Scan for the cell matching the given text and deliver its [X, Y] coordinate at center. 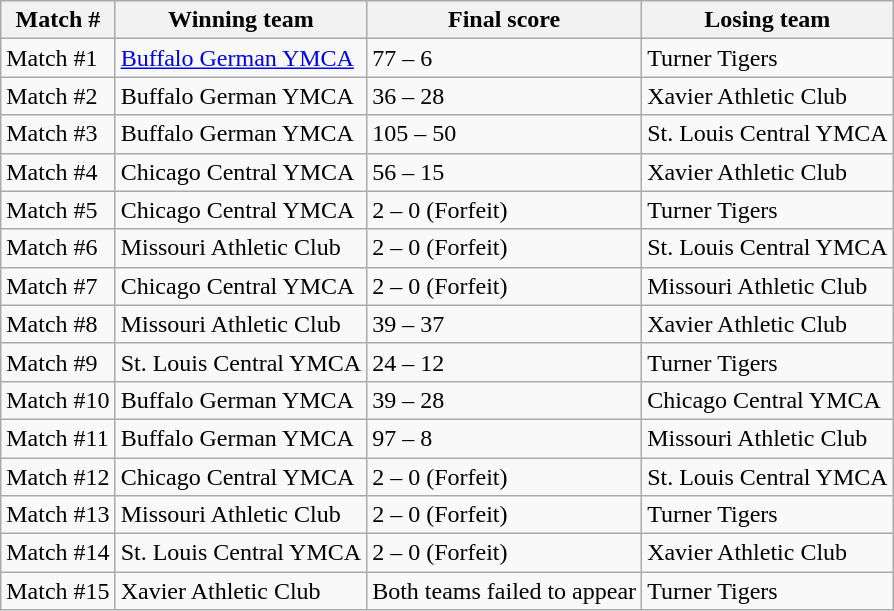
Match #5 [58, 210]
Match #7 [58, 286]
36 – 28 [504, 96]
39 – 28 [504, 400]
Match #1 [58, 58]
Final score [504, 20]
Match #11 [58, 438]
56 – 15 [504, 172]
39 – 37 [504, 324]
Match #3 [58, 134]
Losing team [768, 20]
97 – 8 [504, 438]
Both teams failed to appear [504, 591]
Match #4 [58, 172]
77 – 6 [504, 58]
Match #9 [58, 362]
Match #12 [58, 477]
Match #15 [58, 591]
Match #2 [58, 96]
24 – 12 [504, 362]
Match #8 [58, 324]
Match #6 [58, 248]
Match #10 [58, 400]
Winning team [241, 20]
105 – 50 [504, 134]
Match #13 [58, 515]
Match # [58, 20]
Match #14 [58, 553]
